Locate the cell with the specified text and output its (x, y) center coordinate. 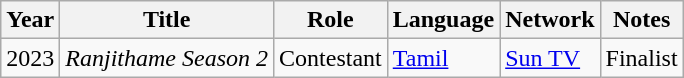
Network (550, 20)
Sun TV (550, 58)
Notes (642, 20)
Title (167, 20)
Role (331, 20)
Contestant (331, 58)
Language (443, 20)
Finalist (642, 58)
Year (30, 20)
Tamil (443, 58)
2023 (30, 58)
Ranjithame Season 2 (167, 58)
